Return (x, y) of the center of cell containing provided text 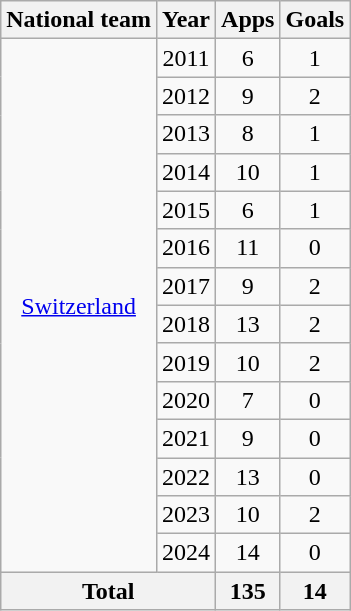
Goals (315, 20)
8 (248, 134)
2018 (186, 324)
135 (248, 591)
Apps (248, 20)
2011 (186, 58)
2015 (186, 210)
Year (186, 20)
11 (248, 248)
2016 (186, 248)
Switzerland (79, 306)
Total (108, 591)
2023 (186, 515)
National team (79, 20)
2017 (186, 286)
2021 (186, 438)
2020 (186, 400)
2024 (186, 553)
2014 (186, 172)
2013 (186, 134)
2022 (186, 477)
2012 (186, 96)
2019 (186, 362)
7 (248, 400)
